Identify which cell holds the provided text, then report its [X, Y] central coordinate. 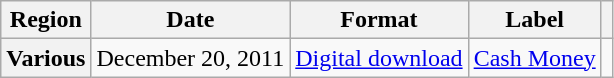
Digital download [379, 58]
Label [534, 20]
Format [379, 20]
Region [46, 20]
December 20, 2011 [190, 58]
Cash Money [534, 58]
Date [190, 20]
Various [46, 58]
